Detect which cell encompasses the target text, then output its (x, y) center coordinate. 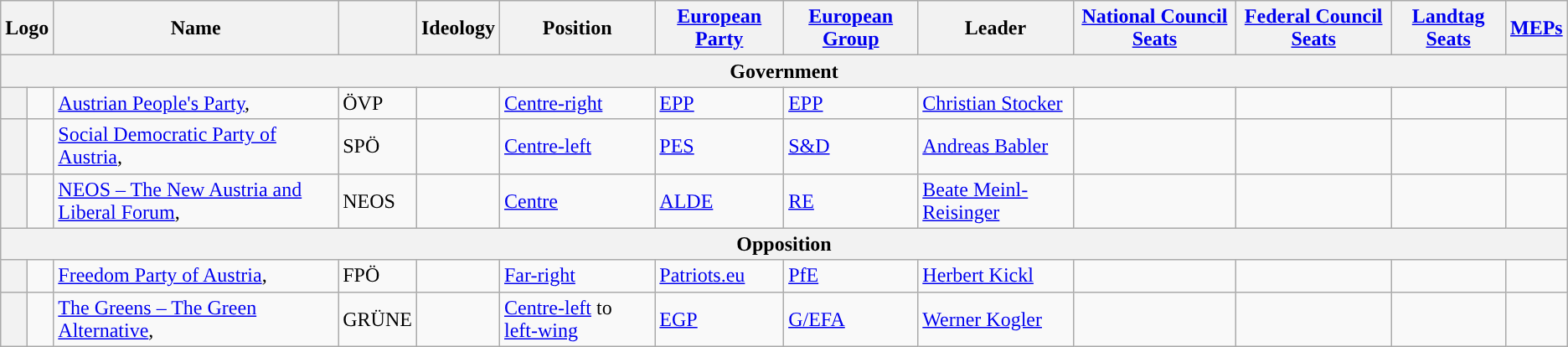
Logo (27, 28)
Landtag Seats (1449, 28)
NEOS (378, 201)
Christian Stocker (996, 103)
EGP (720, 319)
PfE (851, 276)
National Council Seats (1154, 28)
Leader (996, 28)
Patriots.eu (720, 276)
G/EFA (851, 319)
Austrian People's Party, (196, 103)
Beate Meinl-Reisinger (996, 201)
Social Democratic Party of Austria, (196, 146)
Herbert Kickl (996, 276)
Freedom Party of Austria, (196, 276)
Werner Kogler (996, 319)
Name (196, 28)
Centre-left (576, 146)
NEOS – The New Austria and Liberal Forum, (196, 201)
Federal Council Seats (1313, 28)
Ideology (457, 28)
ALDE (720, 201)
The Greens – The Green Alternative, (196, 319)
Opposition (784, 244)
S&D (851, 146)
SPÖ (378, 146)
European Party (720, 28)
FPÖ (378, 276)
Centre (576, 201)
PES (720, 146)
Government (784, 71)
MEPs (1536, 28)
Position (576, 28)
ÖVP (378, 103)
Andreas Babler (996, 146)
Centre-right (576, 103)
European Group (851, 28)
GRÜNE (378, 319)
Far-right (576, 276)
Centre-left to left-wing (576, 319)
RE (851, 201)
